Return [X, Y] of the center of cell containing provided text 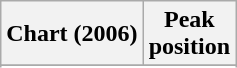
Peakposition [189, 34]
Chart (2006) [72, 34]
